Pinpoint the cell where the given text exists, returning its [X, Y] midpoint coordinate. 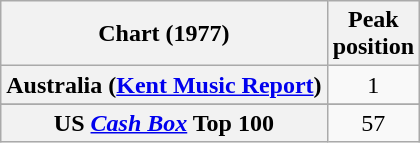
Chart (1977) [164, 34]
57 [373, 123]
Australia (Kent Music Report) [164, 85]
US Cash Box Top 100 [164, 123]
Peakposition [373, 34]
1 [373, 85]
